Capture the cell that displays the provided text and extract its (x, y) central coordinate. 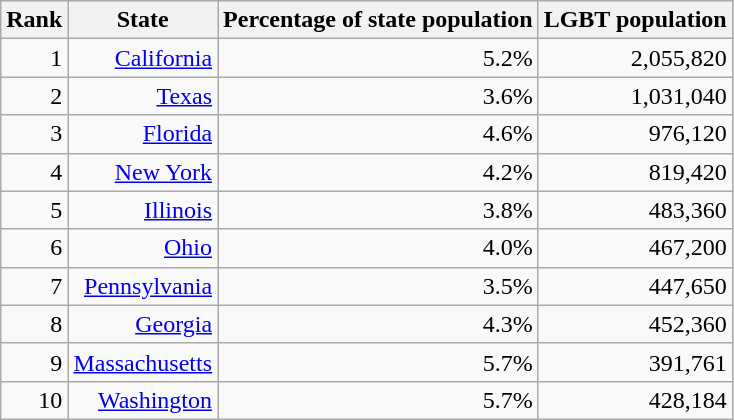
4.3% (378, 324)
3.6% (378, 96)
7 (34, 286)
1 (34, 58)
819,420 (635, 172)
3 (34, 134)
4.2% (378, 172)
1,031,040 (635, 96)
State (143, 20)
2,055,820 (635, 58)
391,761 (635, 362)
Washington (143, 400)
California (143, 58)
6 (34, 248)
Massachusetts (143, 362)
Florida (143, 134)
467,200 (635, 248)
10 (34, 400)
Pennsylvania (143, 286)
Rank (34, 20)
9 (34, 362)
976,120 (635, 134)
3.8% (378, 210)
Georgia (143, 324)
4.0% (378, 248)
4.6% (378, 134)
3.5% (378, 286)
Illinois (143, 210)
Texas (143, 96)
2 (34, 96)
8 (34, 324)
Percentage of state population (378, 20)
4 (34, 172)
483,360 (635, 210)
Ohio (143, 248)
5.2% (378, 58)
New York (143, 172)
447,650 (635, 286)
452,360 (635, 324)
5 (34, 210)
428,184 (635, 400)
LGBT population (635, 20)
